Search for the cell housing the specified text and yield its (X, Y) center coordinate. 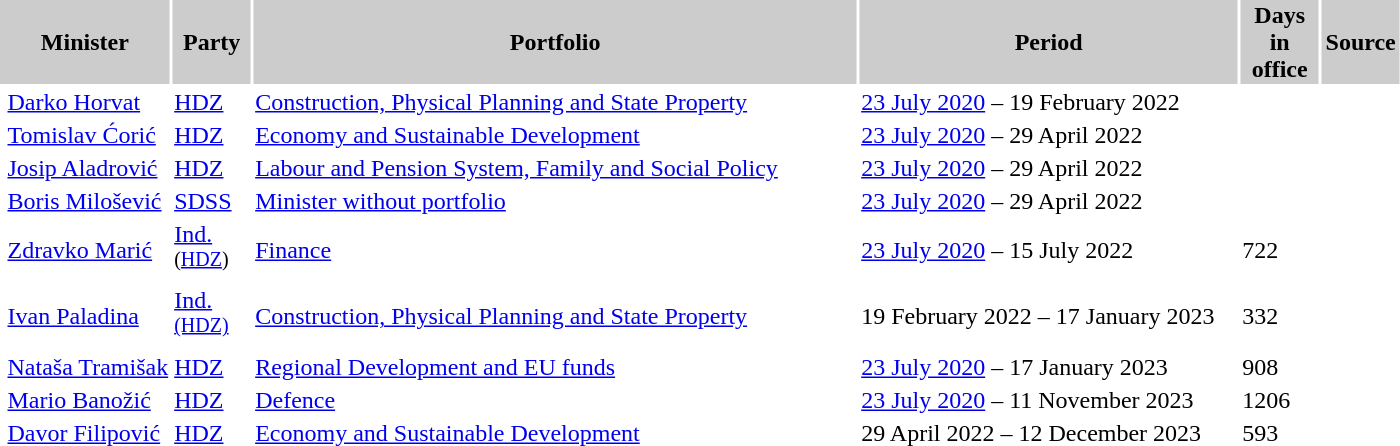
Minister (85, 42)
Portfolio (556, 42)
332 (1280, 316)
1206 (1280, 400)
Source (1361, 42)
Days in office (1280, 42)
23 July 2020 – 19 February 2022 (1049, 102)
Tomislav Ćorić (88, 135)
SDSS (212, 201)
Labour and Pension System, Family and Social Policy (556, 168)
Ivan Paladina (88, 316)
23 July 2020 – 11 November 2023 (1049, 400)
Nataša Tramišak (88, 367)
Finance (556, 250)
Regional Development and EU funds (556, 367)
Darko Horvat (88, 102)
23 July 2020 – 17 January 2023 (1049, 367)
Josip Aladrović (88, 168)
23 July 2020 – 15 July 2022 (1049, 250)
19 February 2022 – 17 January 2023 (1049, 316)
Defence (556, 400)
722 (1280, 250)
Boris Milošević (88, 201)
Zdravko Marić (88, 250)
Economy and Sustainable Development (556, 135)
Party (212, 42)
Minister without portfolio (556, 201)
908 (1280, 367)
Mario Banožić (88, 400)
Period (1049, 42)
